For the text-containing cell, return its midpoint in [x, y] coordinate format. 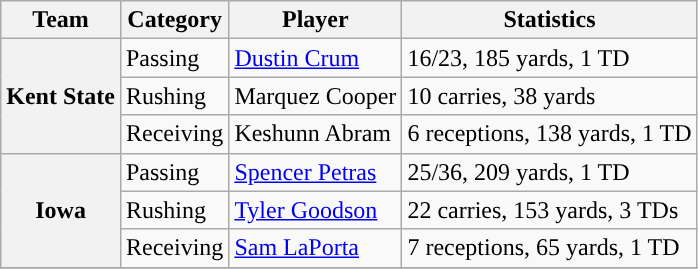
Statistics [550, 20]
10 carries, 38 yards [550, 96]
6 receptions, 138 yards, 1 TD [550, 134]
Iowa [61, 210]
Keshunn Abram [316, 134]
Kent State [61, 96]
Tyler Goodson [316, 210]
22 carries, 153 yards, 3 TDs [550, 210]
Sam LaPorta [316, 248]
Player [316, 20]
16/23, 185 yards, 1 TD [550, 58]
25/36, 209 yards, 1 TD [550, 172]
Category [174, 20]
7 receptions, 65 yards, 1 TD [550, 248]
Marquez Cooper [316, 96]
Dustin Crum [316, 58]
Spencer Petras [316, 172]
Team [61, 20]
